Determine the (X, Y) coordinate at the center of the cell enclosing the given text.  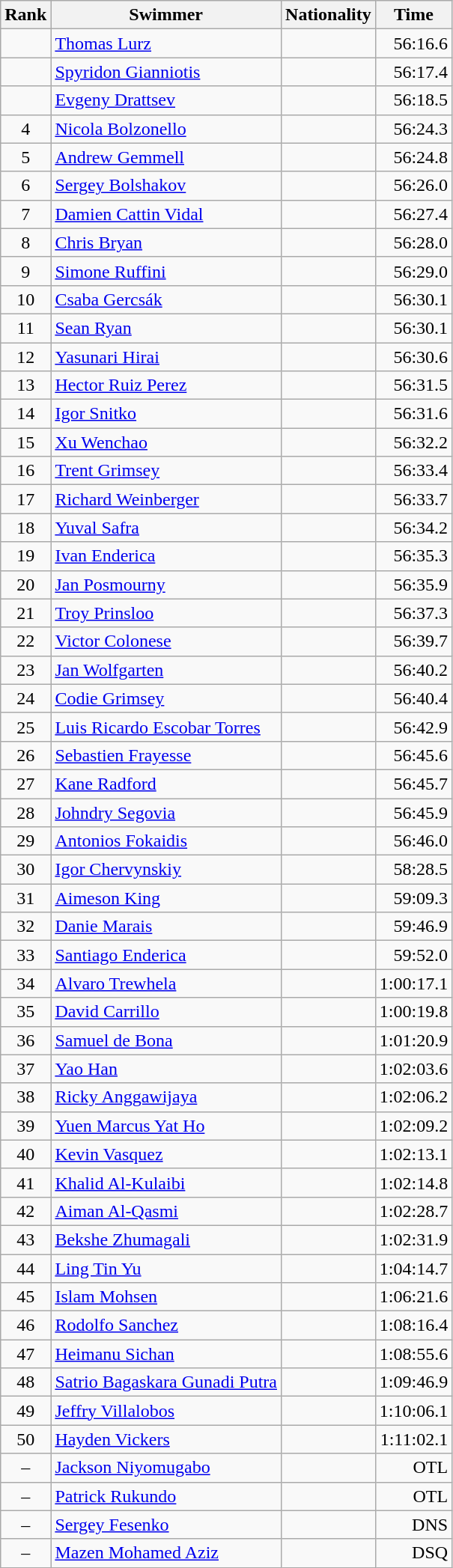
59:46.9 (413, 927)
56:17.4 (413, 72)
37 (25, 1069)
1:06:21.6 (413, 1297)
1:08:16.4 (413, 1326)
Xu Wenchao (166, 442)
Andrew Gemmell (166, 157)
56:46.0 (413, 841)
9 (25, 271)
35 (25, 1012)
56:39.7 (413, 641)
56:40.2 (413, 670)
56:45.9 (413, 812)
56:24.8 (413, 157)
Patrick Rukundo (166, 1496)
56:18.5 (413, 100)
56:42.9 (413, 727)
1:02:03.6 (413, 1069)
Bekshe Zhumagali (166, 1239)
Sergey Fesenko (166, 1525)
Johndry Segovia (166, 812)
56:37.3 (413, 613)
56:34.2 (413, 528)
1:09:46.9 (413, 1382)
DNS (413, 1525)
7 (25, 214)
41 (25, 1183)
Evgeny Drattsev (166, 100)
27 (25, 784)
56:35.9 (413, 585)
25 (25, 727)
1:00:19.8 (413, 1012)
56:16.6 (413, 43)
1:02:13.1 (413, 1154)
40 (25, 1154)
1:02:31.9 (413, 1239)
59:52.0 (413, 955)
1:10:06.1 (413, 1411)
56:29.0 (413, 271)
Heimanu Sichan (166, 1354)
1:02:09.2 (413, 1126)
Swimmer (166, 15)
56:26.0 (413, 186)
58:28.5 (413, 870)
Jeffry Villalobos (166, 1411)
26 (25, 755)
Aimeson King (166, 898)
Igor Chervynskiy (166, 870)
Rodolfo Sanchez (166, 1326)
56:31.5 (413, 385)
Yuval Safra (166, 528)
19 (25, 556)
Trent Grimsey (166, 471)
33 (25, 955)
Antonios Fokaidis (166, 841)
1:02:28.7 (413, 1211)
56:33.7 (413, 499)
56:33.4 (413, 471)
11 (25, 328)
Yasunari Hirai (166, 357)
Spyridon Gianniotis (166, 72)
Ivan Enderica (166, 556)
Mazen Mohamed Aziz (166, 1553)
1:02:14.8 (413, 1183)
45 (25, 1297)
6 (25, 186)
56:24.3 (413, 129)
1:11:02.1 (413, 1439)
Igor Snitko (166, 414)
50 (25, 1439)
Aiman Al-Qasmi (166, 1211)
12 (25, 357)
56:30.6 (413, 357)
39 (25, 1126)
Codie Grimsey (166, 698)
46 (25, 1326)
Nicola Bolzonello (166, 129)
56:45.7 (413, 784)
Sean Ryan (166, 328)
Alvaro Trewhela (166, 983)
32 (25, 927)
14 (25, 414)
Kevin Vasquez (166, 1154)
Yao Han (166, 1069)
48 (25, 1382)
Khalid Al-Kulaibi (166, 1183)
20 (25, 585)
56:35.3 (413, 556)
Victor Colonese (166, 641)
Richard Weinberger (166, 499)
17 (25, 499)
24 (25, 698)
16 (25, 471)
31 (25, 898)
56:28.0 (413, 242)
Hector Ruiz Perez (166, 385)
22 (25, 641)
David Carrillo (166, 1012)
10 (25, 299)
Jackson Niyomugabo (166, 1468)
Simone Ruffini (166, 271)
15 (25, 442)
Yuen Marcus Yat Ho (166, 1126)
Sebastien Frayesse (166, 755)
Ling Tin Yu (166, 1269)
5 (25, 157)
29 (25, 841)
56:32.2 (413, 442)
21 (25, 613)
Thomas Lurz (166, 43)
1:00:17.1 (413, 983)
43 (25, 1239)
Jan Wolfgarten (166, 670)
36 (25, 1040)
47 (25, 1354)
Csaba Gercsák (166, 299)
56:31.6 (413, 414)
Hayden Vickers (166, 1439)
1:01:20.9 (413, 1040)
Rank (25, 15)
34 (25, 983)
Islam Mohsen (166, 1297)
Sergey Bolshakov (166, 186)
59:09.3 (413, 898)
Santiago Enderica (166, 955)
13 (25, 385)
1:02:06.2 (413, 1097)
Jan Posmourny (166, 585)
Satrio Bagaskara Gunadi Putra (166, 1382)
1:08:55.6 (413, 1354)
56:40.4 (413, 698)
Damien Cattin Vidal (166, 214)
38 (25, 1097)
Samuel de Bona (166, 1040)
30 (25, 870)
Danie Marais (166, 927)
18 (25, 528)
49 (25, 1411)
28 (25, 812)
56:27.4 (413, 214)
Luis Ricardo Escobar Torres (166, 727)
23 (25, 670)
Nationality (329, 15)
4 (25, 129)
DSQ (413, 1553)
8 (25, 242)
Chris Bryan (166, 242)
Ricky Anggawijaya (166, 1097)
56:45.6 (413, 755)
Kane Radford (166, 784)
42 (25, 1211)
Troy Prinsloo (166, 613)
Time (413, 15)
1:04:14.7 (413, 1269)
44 (25, 1269)
